From the cell containing the given text, extract its center point as [x, y] coordinate. 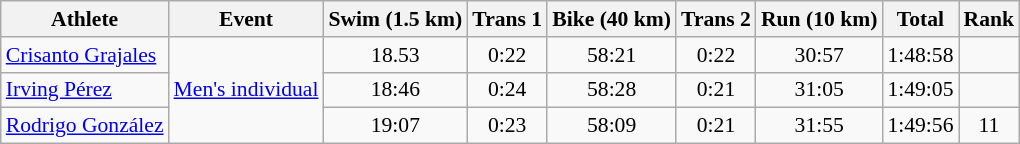
Irving Pérez [85, 90]
Men's individual [246, 90]
31:05 [819, 90]
18:46 [395, 90]
11 [990, 126]
0:24 [507, 90]
Run (10 km) [819, 19]
1:49:56 [920, 126]
30:57 [819, 55]
Rank [990, 19]
0:23 [507, 126]
19:07 [395, 126]
Total [920, 19]
Athlete [85, 19]
Crisanto Grajales [85, 55]
18.53 [395, 55]
Bike (40 km) [612, 19]
1:48:58 [920, 55]
58:21 [612, 55]
58:09 [612, 126]
Rodrigo González [85, 126]
Trans 1 [507, 19]
1:49:05 [920, 90]
Trans 2 [716, 19]
Event [246, 19]
Swim (1.5 km) [395, 19]
58:28 [612, 90]
31:55 [819, 126]
